Pinpoint the cell where the given text exists, returning its (X, Y) midpoint coordinate. 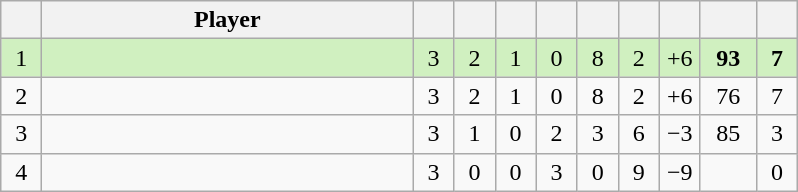
4 (22, 172)
6 (638, 134)
−9 (680, 172)
9 (638, 172)
93 (728, 58)
Player (228, 20)
76 (728, 96)
−3 (680, 134)
85 (728, 134)
